Provide the [X, Y] coordinate of the cell's center where the given text is located.  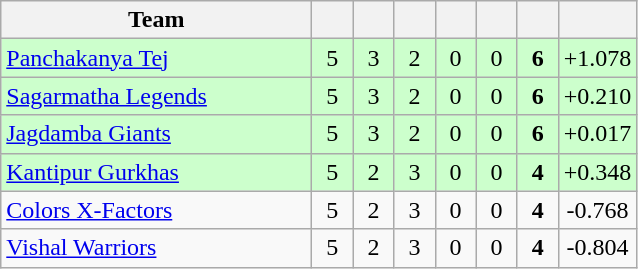
Jagdamba Giants [156, 134]
Sagarmatha Legends [156, 96]
+0.348 [598, 172]
Vishal Warriors [156, 248]
Team [156, 20]
-0.804 [598, 248]
+0.017 [598, 134]
+0.210 [598, 96]
Panchakanya Tej [156, 58]
+1.078 [598, 58]
Colors X-Factors [156, 210]
-0.768 [598, 210]
Kantipur Gurkhas [156, 172]
